Provide the (X, Y) coordinate of the cell's center where the given text is located.  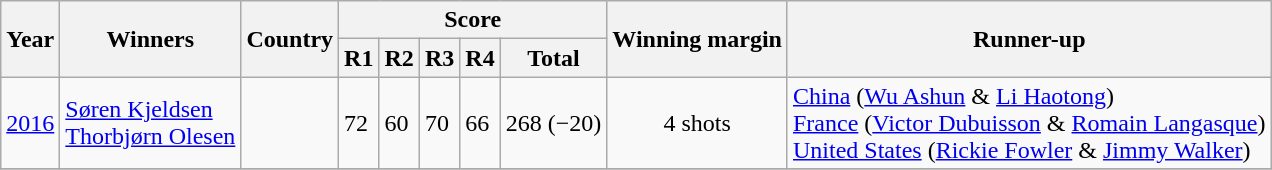
Year (30, 39)
R3 (439, 58)
R4 (480, 58)
R2 (399, 58)
70 (439, 123)
Winners (150, 39)
72 (359, 123)
Score (473, 20)
4 shots (698, 123)
2016 (30, 123)
China (Wu Ashun & Li Haotong) France (Victor Dubuisson & Romain Langasque) United States (Rickie Fowler & Jimmy Walker) (1029, 123)
268 (−20) (554, 123)
Søren Kjeldsen Thorbjørn Olesen (150, 123)
R1 (359, 58)
Winning margin (698, 39)
66 (480, 123)
Country (290, 39)
Total (554, 58)
60 (399, 123)
Runner-up (1029, 39)
